Extract the [X, Y] coordinate from the center of the cell holding the provided text.  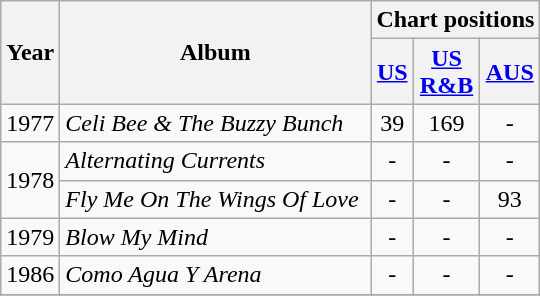
Album [216, 52]
1978 [30, 180]
Year [30, 52]
1977 [30, 123]
169 [447, 123]
AUS [509, 72]
Como Agua Y Arena [216, 275]
Celi Bee & The Buzzy Bunch [216, 123]
USR&B [447, 72]
39 [392, 123]
Alternating Currents [216, 161]
Chart positions [456, 20]
US [392, 72]
93 [509, 199]
1986 [30, 275]
Blow My Mind [216, 237]
1979 [30, 237]
Fly Me On The Wings Of Love [216, 199]
